For the text-containing cell, return its midpoint in [x, y] coordinate format. 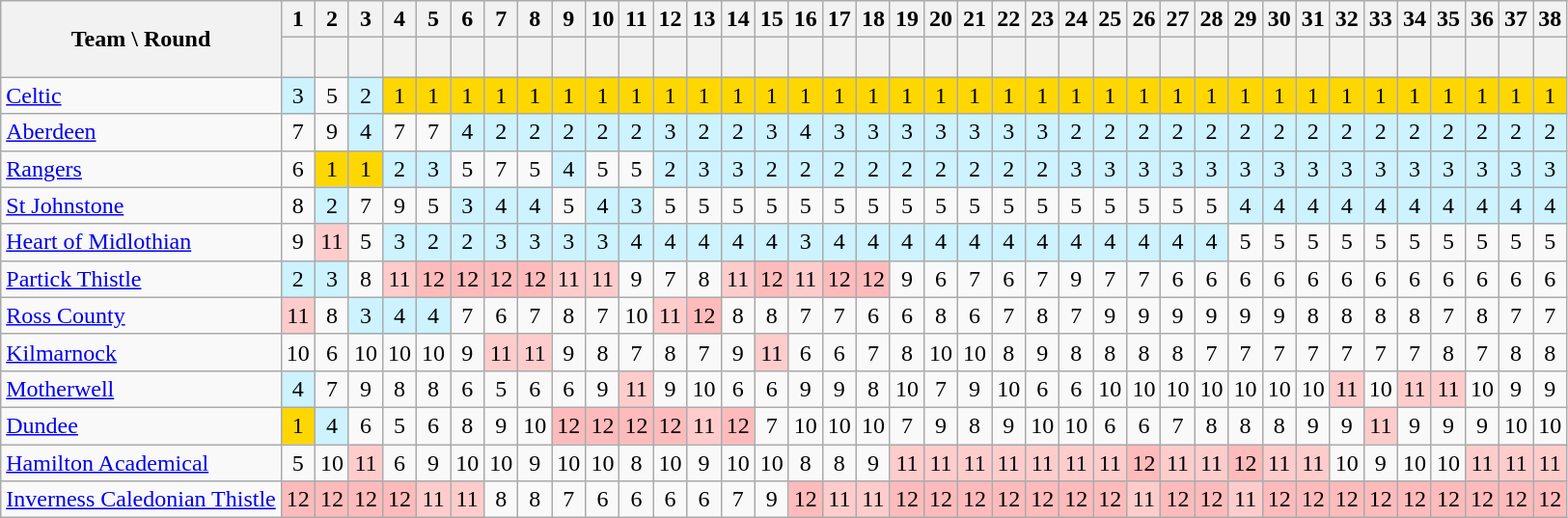
23 [1042, 19]
Heart of Midlothian [141, 242]
24 [1077, 19]
Aberdeen [141, 132]
Hamilton Academical [141, 462]
St Johnstone [141, 205]
Rangers [141, 169]
31 [1312, 19]
30 [1279, 19]
27 [1177, 19]
29 [1245, 19]
35 [1447, 19]
21 [975, 19]
13 [704, 19]
Motherwell [141, 389]
34 [1415, 19]
16 [805, 19]
37 [1517, 19]
28 [1212, 19]
17 [839, 19]
Celtic [141, 95]
Dundee [141, 425]
18 [872, 19]
20 [940, 19]
32 [1347, 19]
15 [772, 19]
Inverness Caledonian Thistle [141, 500]
33 [1380, 19]
26 [1144, 19]
38 [1550, 19]
22 [1009, 19]
36 [1482, 19]
Partick Thistle [141, 279]
14 [737, 19]
25 [1110, 19]
19 [907, 19]
Ross County [141, 315]
Team \ Round [141, 39]
Kilmarnock [141, 352]
